Provide the [x, y] coordinate of the cell's center where the given text is located.  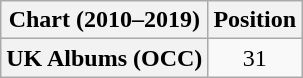
Position [255, 20]
31 [255, 58]
Chart (2010–2019) [104, 20]
UK Albums (OCC) [104, 58]
